Search for the cell housing the specified text and yield its (X, Y) center coordinate. 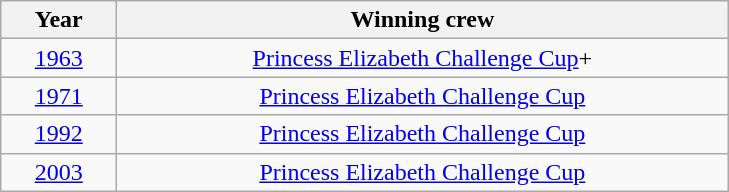
Princess Elizabeth Challenge Cup+ (422, 58)
2003 (59, 172)
Winning crew (422, 20)
1971 (59, 96)
1992 (59, 134)
Year (59, 20)
1963 (59, 58)
